Capture the cell that displays the provided text and extract its [X, Y] central coordinate. 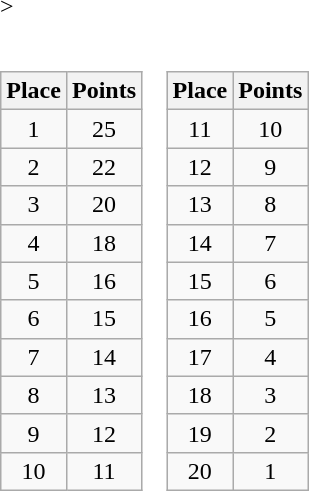
19 [200, 433]
22 [104, 167]
17 [200, 357]
25 [104, 129]
